Return the [x, y] coordinate for the center point of the cell that contains the specified text.  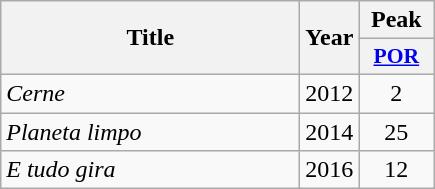
12 [396, 170]
Cerne [150, 93]
E tudo gira [150, 170]
POR [396, 57]
2014 [330, 131]
Year [330, 38]
2 [396, 93]
Title [150, 38]
Peak [396, 20]
2012 [330, 93]
Planeta limpo [150, 131]
25 [396, 131]
2016 [330, 170]
